Scan for the cell matching the given text and deliver its [X, Y] coordinate at center. 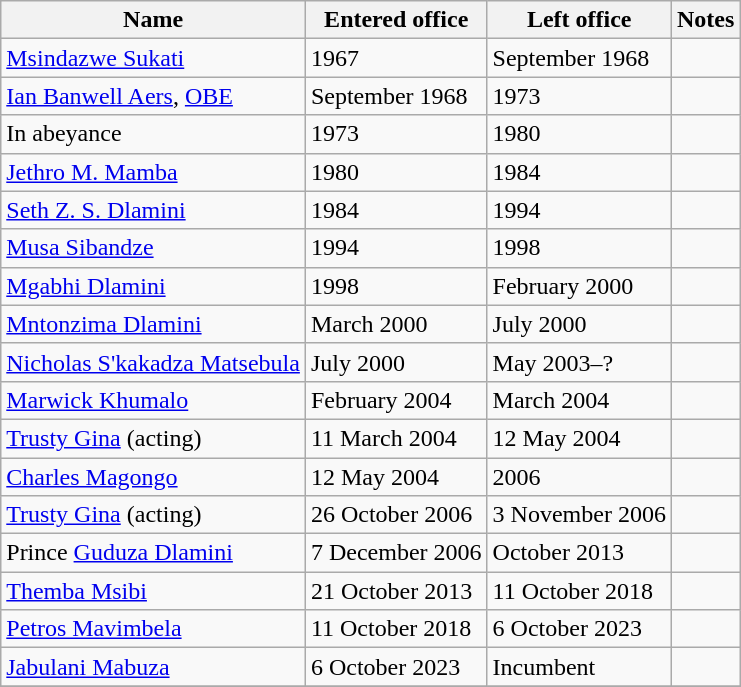
Musa Sibandze [154, 248]
In abeyance [154, 134]
March 2000 [396, 324]
3 November 2006 [579, 515]
Mgabhi Dlamini [154, 286]
Mntonzima Dlamini [154, 324]
Jethro M. Mamba [154, 172]
Ian Banwell Aers, OBE [154, 96]
2006 [579, 477]
October 2013 [579, 553]
Name [154, 20]
1967 [396, 58]
Nicholas S'kakadza Matsebula [154, 362]
11 March 2004 [396, 438]
May 2003–? [579, 362]
Msindazwe Sukati [154, 58]
Seth Z. S. Dlamini [154, 210]
Prince Guduza Dlamini [154, 553]
February 2000 [579, 286]
March 2004 [579, 400]
Notes [705, 20]
26 October 2006 [396, 515]
Charles Magongo [154, 477]
7 December 2006 [396, 553]
Marwick Khumalo [154, 400]
Left office [579, 20]
Incumbent [579, 667]
Petros Mavimbela [154, 629]
Themba Msibi [154, 591]
Entered office [396, 20]
Jabulani Mabuza [154, 667]
21 October 2013 [396, 591]
February 2004 [396, 400]
